For the text-containing cell, return its midpoint in (X, Y) coordinate format. 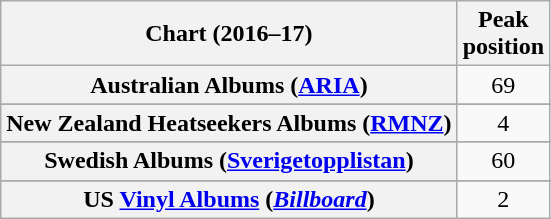
69 (503, 85)
Peak position (503, 34)
New Zealand Heatseekers Albums (RMNZ) (229, 123)
60 (503, 161)
Chart (2016–17) (229, 34)
Australian Albums (ARIA) (229, 85)
US Vinyl Albums (Billboard) (229, 199)
2 (503, 199)
Swedish Albums (Sverigetopplistan) (229, 161)
4 (503, 123)
